Output the [X, Y] coordinate of the center of the cell containing the given text.  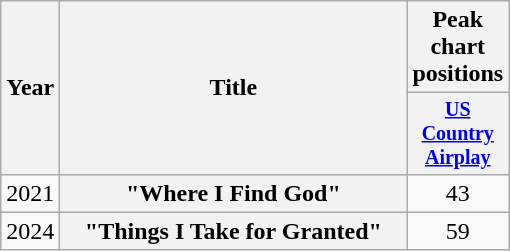
US Country Airplay [458, 134]
Peak chartpositions [458, 47]
Title [234, 88]
"Where I Find God" [234, 193]
Year [30, 88]
"Things I Take for Granted" [234, 231]
2021 [30, 193]
43 [458, 193]
59 [458, 231]
2024 [30, 231]
